Output the (X, Y) coordinate of the center of the cell containing the given text.  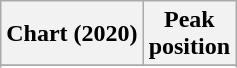
Chart (2020) (72, 34)
Peakposition (189, 34)
